Output the (x, y) coordinate of the center of the cell containing the given text.  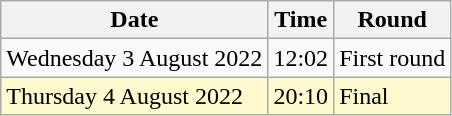
Round (392, 20)
20:10 (301, 96)
Wednesday 3 August 2022 (134, 58)
Time (301, 20)
Final (392, 96)
Thursday 4 August 2022 (134, 96)
First round (392, 58)
12:02 (301, 58)
Date (134, 20)
